From the cell containing the given text, extract its center point as (X, Y) coordinate. 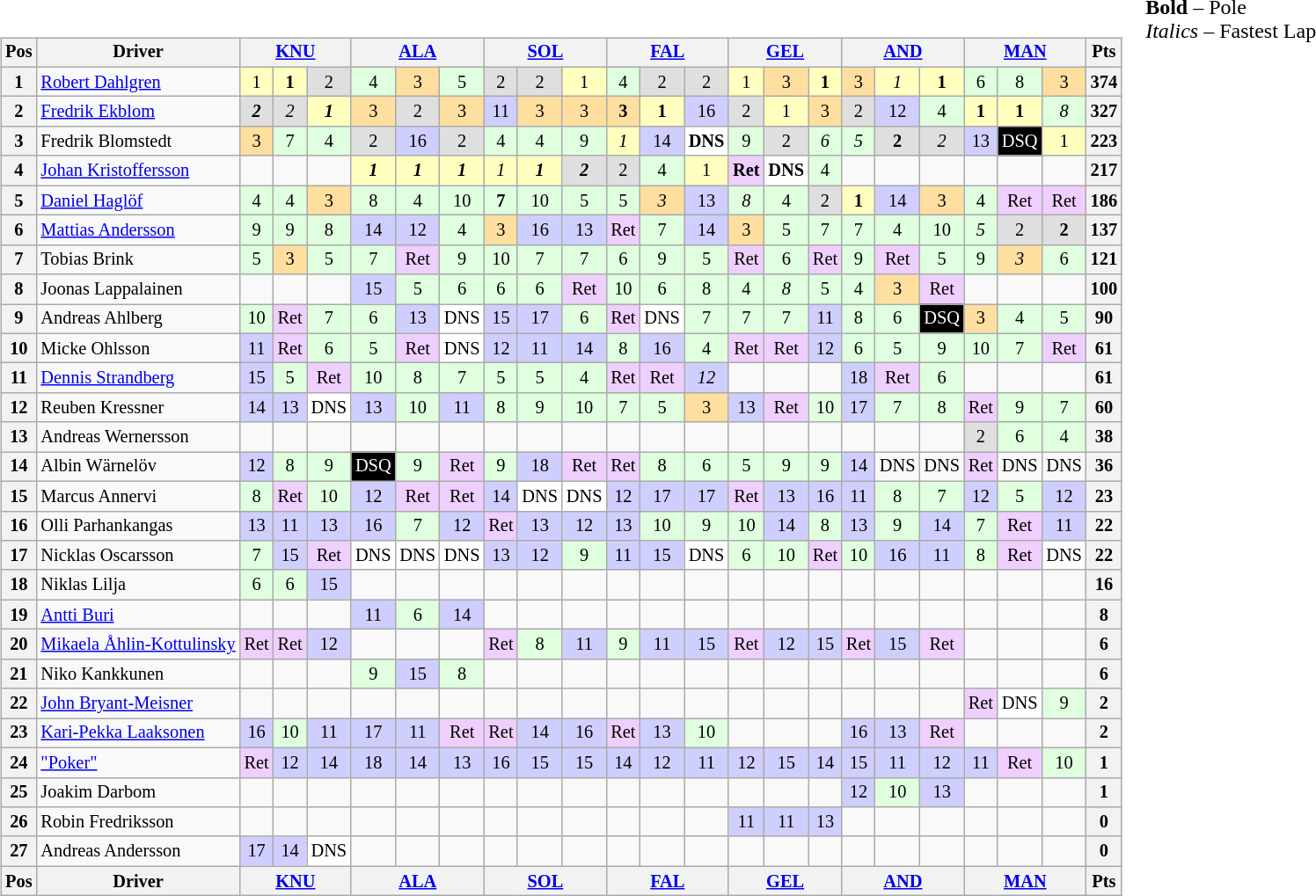
Antti Buri (137, 615)
Joakim Darbom (137, 792)
Kari-Pekka Laaksonen (137, 733)
Nicklas Oscarsson (137, 556)
19 (18, 615)
26 (18, 822)
Niko Kankkunen (137, 674)
223 (1104, 142)
Fredrik Blomstedt (137, 142)
Tobias Brink (137, 259)
John Bryant-Meisner (137, 703)
Joonas Lappalainen (137, 289)
21 (18, 674)
20 (18, 645)
Daniel Haglöf (137, 200)
90 (1104, 319)
327 (1104, 112)
38 (1104, 437)
27 (18, 851)
Robin Fredriksson (137, 822)
Fredrik Ekblom (137, 112)
Johan Kristoffersson (137, 171)
121 (1104, 259)
24 (18, 762)
Olli Parhankangas (137, 526)
217 (1104, 171)
Dennis Strandberg (137, 378)
374 (1104, 82)
"Poker" (137, 762)
Albin Wärnelöv (137, 467)
Marcus Annervi (137, 496)
Andreas Ahlberg (137, 319)
137 (1104, 230)
60 (1104, 408)
25 (18, 792)
Reuben Kressner (137, 408)
Micke Ohlsson (137, 348)
100 (1104, 289)
Mattias Andersson (137, 230)
Robert Dahlgren (137, 82)
Niklas Lilja (137, 585)
Mikaela Åhlin-Kottulinsky (137, 645)
Andreas Andersson (137, 851)
Andreas Wernersson (137, 437)
36 (1104, 467)
186 (1104, 200)
